Search for the cell housing the specified text and yield its [x, y] center coordinate. 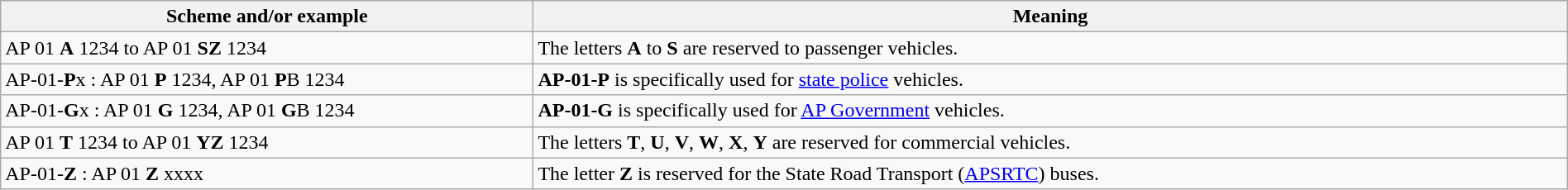
AP-01-P is specifically used for state police vehicles. [1050, 79]
Scheme and/or example [267, 17]
The letter Z is reserved for the State Road Transport (APSRTC) buses. [1050, 173]
AP-01-G is specifically used for AP Government vehicles. [1050, 111]
AP-01-Gx : AP 01 G 1234, AP 01 GB 1234 [267, 111]
AP 01 T 1234 to AP 01 YZ 1234 [267, 142]
AP 01 A 1234 to AP 01 SZ 1234 [267, 48]
The letters T, U, V, W, X, Y are reserved for commercial vehicles. [1050, 142]
AP-01-Px : AP 01 P 1234, AP 01 PB 1234 [267, 79]
The letters A to S are reserved to passenger vehicles. [1050, 48]
Meaning [1050, 17]
AP-01-Z : AP 01 Z xxxx [267, 173]
